Return (x, y) of the center of cell containing provided text 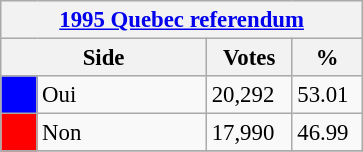
17,990 (249, 133)
% (328, 58)
Oui (122, 95)
46.99 (328, 133)
Votes (249, 58)
Non (122, 133)
1995 Quebec referendum (182, 20)
Side (104, 58)
20,292 (249, 95)
53.01 (328, 95)
